Extract the (X, Y) coordinate from the center of the cell holding the provided text.  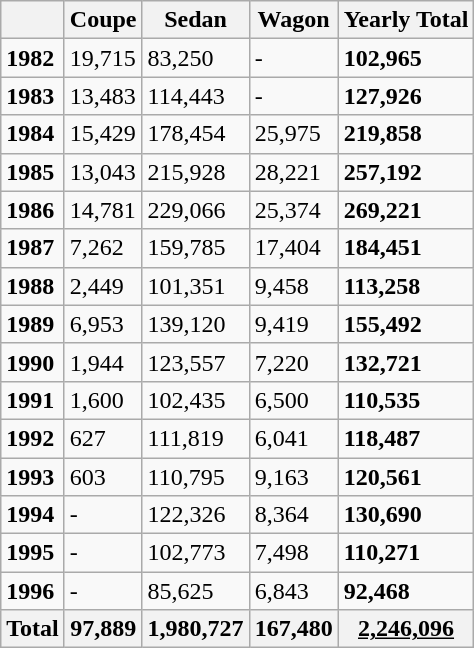
17,404 (294, 248)
111,819 (196, 438)
2,449 (103, 286)
85,625 (196, 591)
1,600 (103, 400)
9,163 (294, 477)
127,926 (406, 96)
83,250 (196, 58)
14,781 (103, 210)
1,980,727 (196, 629)
Sedan (196, 20)
110,795 (196, 477)
97,889 (103, 629)
Yearly Total (406, 20)
1994 (33, 515)
229,066 (196, 210)
92,468 (406, 591)
219,858 (406, 134)
155,492 (406, 324)
215,928 (196, 172)
25,374 (294, 210)
1990 (33, 362)
132,721 (406, 362)
184,451 (406, 248)
1983 (33, 96)
1989 (33, 324)
13,043 (103, 172)
603 (103, 477)
1988 (33, 286)
9,458 (294, 286)
1993 (33, 477)
113,258 (406, 286)
102,773 (196, 553)
101,351 (196, 286)
1986 (33, 210)
1985 (33, 172)
1987 (33, 248)
114,443 (196, 96)
122,326 (196, 515)
7,498 (294, 553)
120,561 (406, 477)
1995 (33, 553)
167,480 (294, 629)
1982 (33, 58)
1,944 (103, 362)
19,715 (103, 58)
Total (33, 629)
110,535 (406, 400)
159,785 (196, 248)
139,120 (196, 324)
102,435 (196, 400)
178,454 (196, 134)
7,220 (294, 362)
110,271 (406, 553)
9,419 (294, 324)
15,429 (103, 134)
Wagon (294, 20)
Coupe (103, 20)
123,557 (196, 362)
2,246,096 (406, 629)
6,500 (294, 400)
8,364 (294, 515)
13,483 (103, 96)
1991 (33, 400)
118,487 (406, 438)
130,690 (406, 515)
1984 (33, 134)
6,953 (103, 324)
7,262 (103, 248)
627 (103, 438)
269,221 (406, 210)
25,975 (294, 134)
6,041 (294, 438)
28,221 (294, 172)
6,843 (294, 591)
1992 (33, 438)
102,965 (406, 58)
1996 (33, 591)
257,192 (406, 172)
